From the cell containing the given text, extract its center point as [x, y] coordinate. 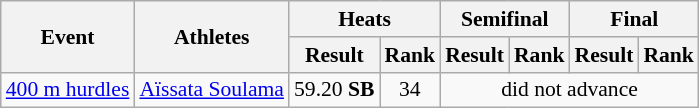
34 [410, 90]
Semifinal [504, 19]
400 m hurdles [68, 90]
59.20 SB [334, 90]
Event [68, 36]
Aïssata Soulama [212, 90]
Heats [364, 19]
Athletes [212, 36]
Final [634, 19]
did not advance [570, 90]
